Output the [x, y] coordinate of the center of the cell containing the given text.  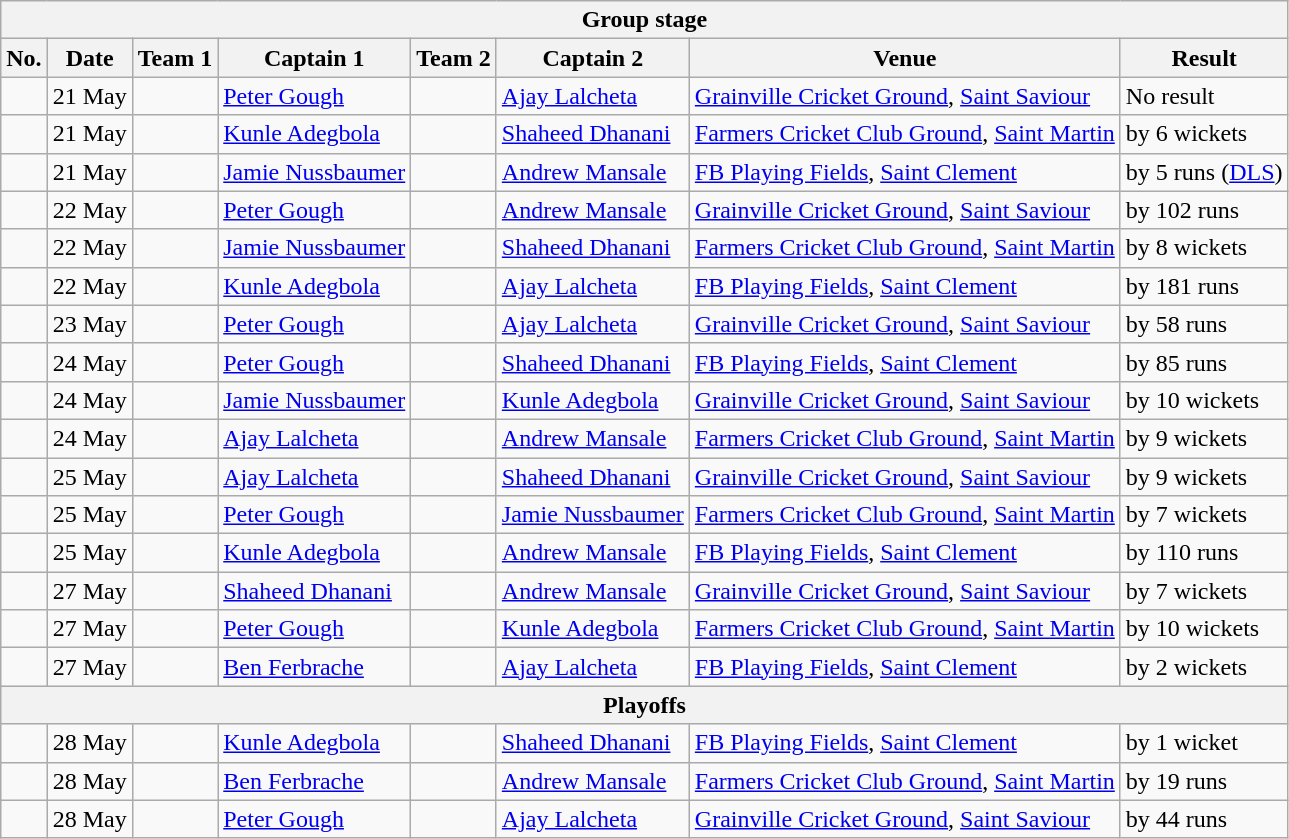
by 102 runs [1204, 210]
Captain 1 [314, 58]
by 85 runs [1204, 362]
by 1 wicket [1204, 743]
by 58 runs [1204, 324]
by 5 runs (DLS) [1204, 172]
by 6 wickets [1204, 134]
Result [1204, 58]
Group stage [644, 20]
by 44 runs [1204, 819]
23 May [90, 324]
Team 1 [175, 58]
by 181 runs [1204, 286]
Team 2 [454, 58]
Date [90, 58]
Venue [904, 58]
by 19 runs [1204, 781]
by 8 wickets [1204, 248]
No result [1204, 96]
by 2 wickets [1204, 667]
No. [24, 58]
Playoffs [644, 705]
by 110 runs [1204, 553]
Captain 2 [592, 58]
